Capture the cell that displays the provided text and extract its [X, Y] central coordinate. 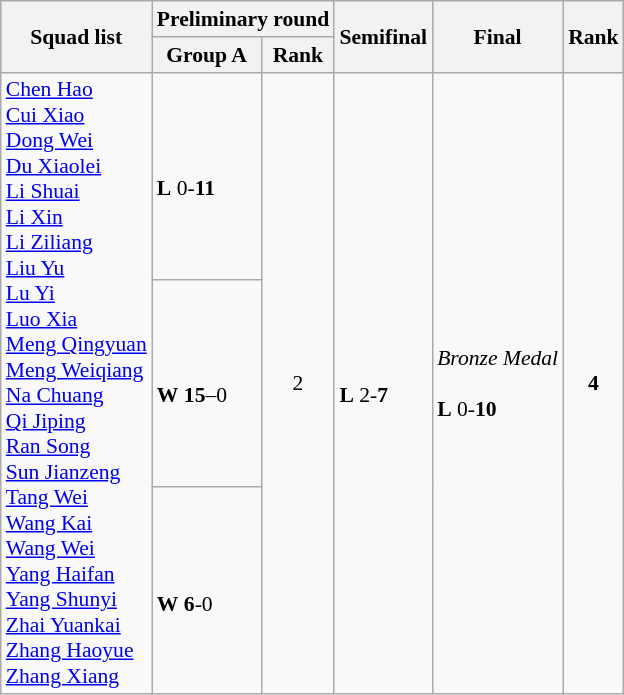
2 [298, 383]
W 15–0 [207, 384]
Final [498, 36]
Bronze MedalL 0-10 [498, 383]
L 0-11 [207, 176]
Semifinal [383, 36]
Squad list [76, 36]
L 2-7 [383, 383]
Preliminary round [244, 19]
W 6-0 [207, 590]
4 [594, 383]
Group A [207, 55]
